Identify which cell holds the provided text, then report its (x, y) central coordinate. 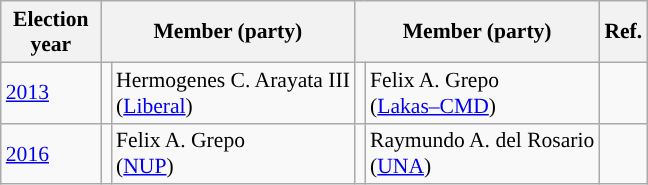
2013 (51, 92)
Electionyear (51, 32)
Ref. (623, 32)
Felix A. Grepo(NUP) (233, 154)
Felix A. Grepo(Lakas–CMD) (482, 92)
Hermogenes C. Arayata III(Liberal) (233, 92)
Raymundo A. del Rosario(UNA) (482, 154)
2016 (51, 154)
